For the text-containing cell, return its midpoint in [X, Y] coordinate format. 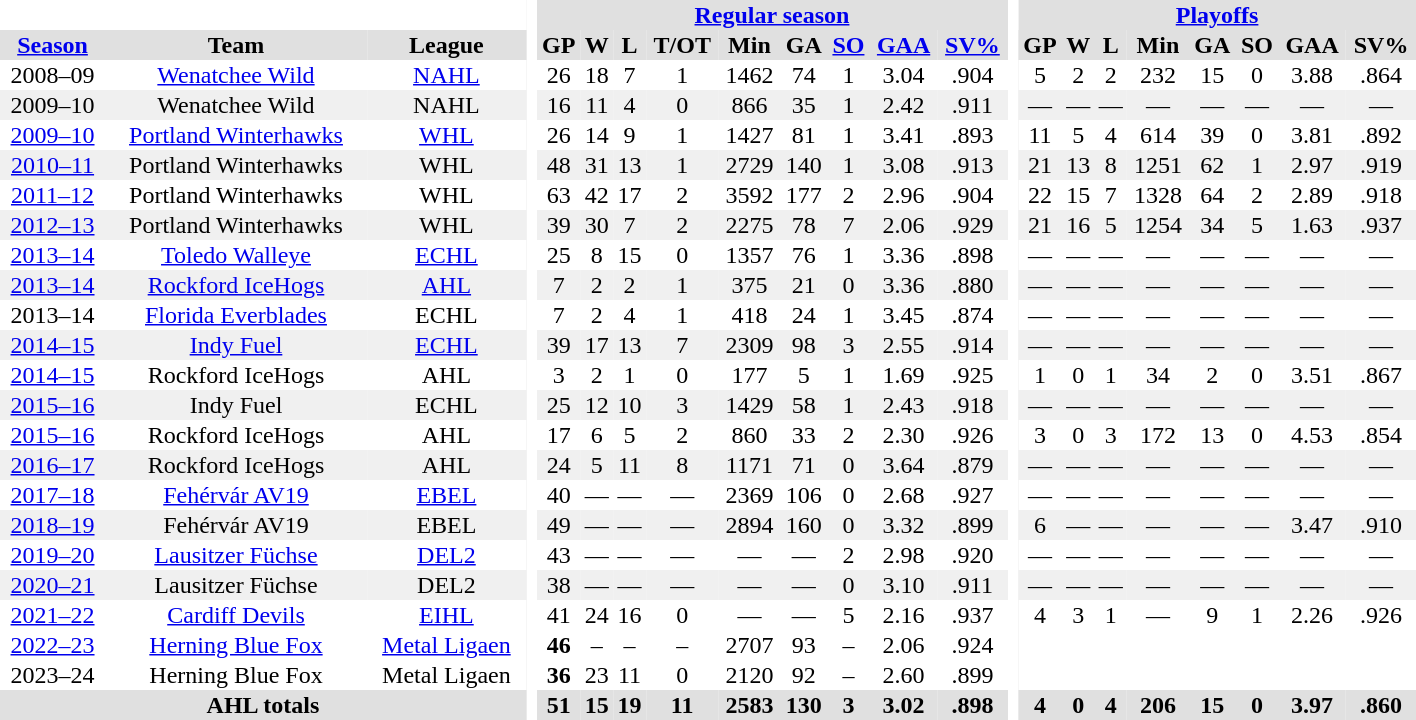
31 [598, 165]
14 [598, 135]
.893 [973, 135]
64 [1212, 195]
19 [630, 705]
2120 [750, 675]
130 [804, 705]
30 [598, 225]
4.53 [1312, 435]
23 [598, 675]
.854 [1381, 435]
.929 [973, 225]
206 [1158, 705]
35 [804, 105]
1328 [1158, 195]
1171 [750, 465]
2016–17 [52, 465]
2583 [750, 705]
22 [1040, 195]
1251 [1158, 165]
106 [804, 495]
418 [750, 315]
866 [750, 105]
2894 [750, 525]
81 [804, 135]
League [446, 45]
2019–20 [52, 555]
.874 [973, 315]
2.26 [1312, 615]
T/OT [682, 45]
.924 [973, 645]
2010–11 [52, 165]
3.41 [904, 135]
.860 [1381, 705]
2022–23 [52, 645]
.927 [973, 495]
1.69 [904, 375]
58 [804, 405]
.910 [1381, 525]
2729 [750, 165]
2.30 [904, 435]
51 [559, 705]
.913 [973, 165]
1429 [750, 405]
42 [598, 195]
375 [750, 285]
2.96 [904, 195]
92 [804, 675]
1462 [750, 75]
.925 [973, 375]
.864 [1381, 75]
3.04 [904, 75]
2.55 [904, 345]
860 [750, 435]
2018–19 [52, 525]
614 [1158, 135]
1357 [750, 255]
93 [804, 645]
EIHL [446, 615]
36 [559, 675]
3.88 [1312, 75]
12 [598, 405]
3.47 [1312, 525]
1427 [750, 135]
3.51 [1312, 375]
2.97 [1312, 165]
76 [804, 255]
43 [559, 555]
140 [804, 165]
38 [559, 585]
3592 [750, 195]
Toledo Walleye [236, 255]
.879 [973, 465]
Season [52, 45]
3.81 [1312, 135]
Regular season [772, 15]
.919 [1381, 165]
74 [804, 75]
2.60 [904, 675]
.914 [973, 345]
2.43 [904, 405]
62 [1212, 165]
41 [559, 615]
2023–24 [52, 675]
160 [804, 525]
49 [559, 525]
18 [598, 75]
2012–13 [52, 225]
33 [804, 435]
3.08 [904, 165]
2.16 [904, 615]
.880 [973, 285]
3.10 [904, 585]
AHL totals [263, 705]
Playoffs [1217, 15]
2.68 [904, 495]
2707 [750, 645]
.920 [973, 555]
46 [559, 645]
2275 [750, 225]
Team [236, 45]
1.63 [1312, 225]
Florida Everblades [236, 315]
2.42 [904, 105]
71 [804, 465]
3.64 [904, 465]
1254 [1158, 225]
40 [559, 495]
2.98 [904, 555]
2017–18 [52, 495]
.892 [1381, 135]
3.32 [904, 525]
63 [559, 195]
2011–12 [52, 195]
2369 [750, 495]
172 [1158, 435]
2008–09 [52, 75]
48 [559, 165]
78 [804, 225]
98 [804, 345]
2021–22 [52, 615]
3.02 [904, 705]
2.89 [1312, 195]
2020–21 [52, 585]
10 [630, 405]
2309 [750, 345]
3.97 [1312, 705]
3.45 [904, 315]
.867 [1381, 375]
232 [1158, 75]
Cardiff Devils [236, 615]
